Determine the [X, Y] coordinate at the center of the cell enclosing the given text.  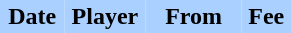
Fee [266, 16]
From [194, 16]
Date [32, 16]
Player [106, 16]
